Provide the [x, y] coordinate of the cell's center where the given text is located.  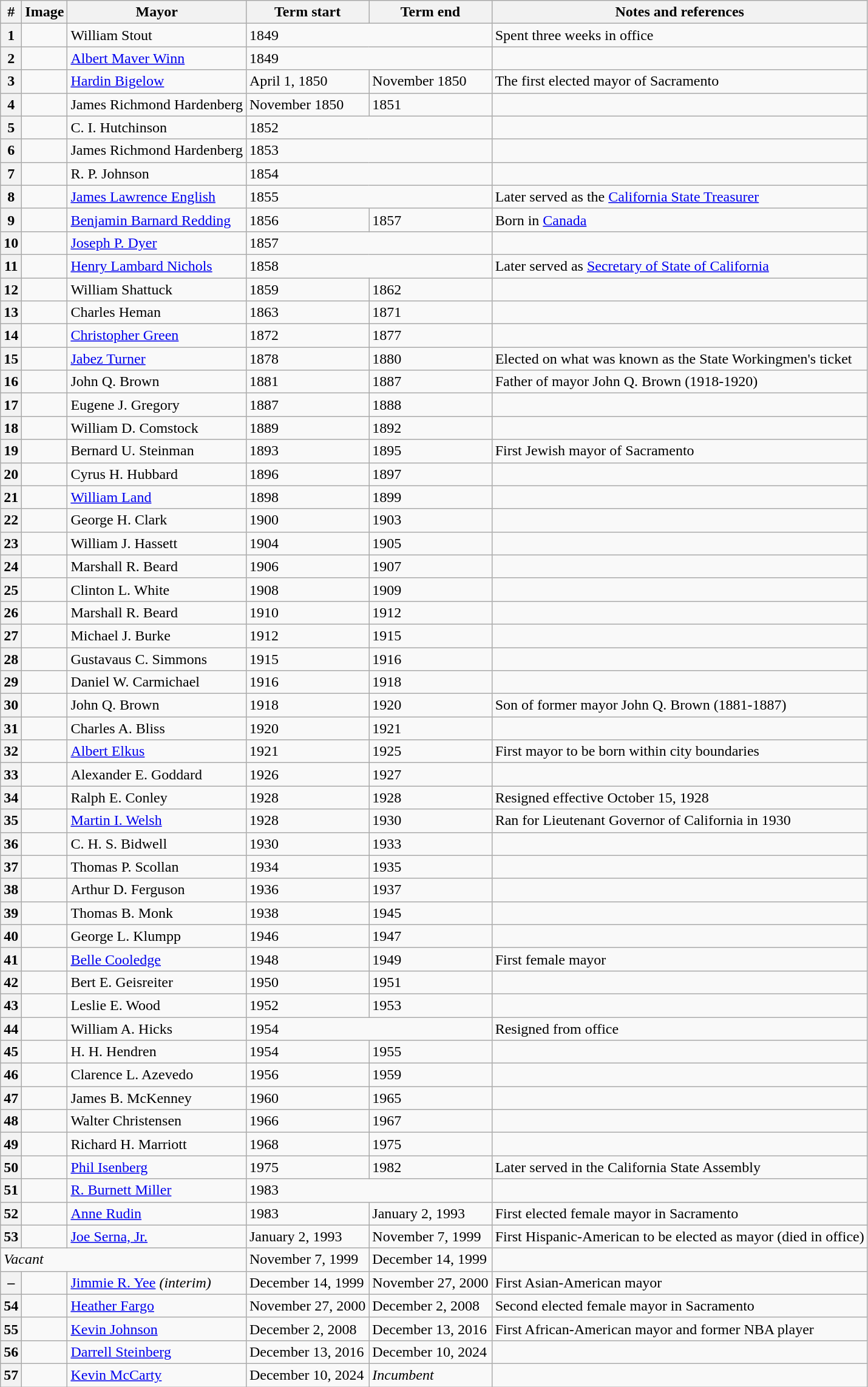
7 [11, 174]
Richard H. Marriott [157, 1144]
44 [11, 1029]
Incumbent [430, 1375]
1892 [430, 428]
Resigned from office [680, 1029]
25 [11, 589]
Spent three weeks in office [680, 35]
1926 [307, 775]
31 [11, 728]
1938 [307, 913]
Later served as Secretary of State of California [680, 266]
James B. McKenney [157, 1098]
23 [11, 543]
1966 [307, 1121]
51 [11, 1190]
1952 [307, 1005]
Darrell Steinberg [157, 1352]
1905 [430, 543]
1936 [307, 890]
1862 [430, 290]
24 [11, 566]
Resigned effective October 15, 1928 [680, 798]
1872 [307, 336]
42 [11, 982]
54 [11, 1306]
Term end [430, 12]
15 [11, 359]
Born in Canada [680, 220]
47 [11, 1098]
1852 [369, 127]
1863 [307, 313]
Image [45, 12]
18 [11, 428]
Joe Serna, Jr. [157, 1236]
35 [11, 821]
Ran for Lieutenant Governor of California in 1930 [680, 821]
1897 [430, 474]
1927 [430, 775]
53 [11, 1236]
Kevin Johnson [157, 1329]
41 [11, 959]
1880 [430, 359]
1854 [369, 174]
1935 [430, 867]
26 [11, 612]
3 [11, 81]
1851 [430, 104]
1950 [307, 982]
34 [11, 798]
Mayor [157, 12]
First elected female mayor in Sacramento [680, 1213]
28 [11, 659]
1904 [307, 543]
1949 [430, 959]
C. H. S. Bidwell [157, 844]
1 [11, 35]
Father of mayor John Q. Brown (1918-1920) [680, 382]
Clarence L. Azevedo [157, 1075]
1899 [430, 497]
April 1, 1850 [307, 81]
21 [11, 497]
1858 [369, 266]
1946 [307, 936]
1953 [430, 1005]
55 [11, 1329]
1945 [430, 913]
Second elected female mayor in Sacramento [680, 1306]
Son of former mayor John Q. Brown (1881-1887) [680, 705]
1910 [307, 612]
22 [11, 520]
Henry Lambard Nichols [157, 266]
49 [11, 1144]
52 [11, 1213]
4 [11, 104]
Heather Fargo [157, 1306]
R. Burnett Miller [157, 1190]
1878 [307, 359]
Joseph P. Dyer [157, 243]
1925 [430, 751]
1900 [307, 520]
46 [11, 1075]
Charles Heman [157, 313]
Michael J. Burke [157, 636]
Hardin Bigelow [157, 81]
The first elected mayor of Sacramento [680, 81]
First mayor to be born within city boundaries [680, 751]
20 [11, 474]
1877 [430, 336]
48 [11, 1121]
1856 [307, 220]
Jabez Turner [157, 359]
Ralph E. Conley [157, 798]
1947 [430, 936]
Belle Cooledge [157, 959]
Martin I. Welsh [157, 821]
1967 [430, 1121]
Leslie E. Wood [157, 1005]
Gustavaus C. Simmons [157, 659]
Daniel W. Carmichael [157, 682]
1898 [307, 497]
Albert Maver Winn [157, 58]
14 [11, 336]
1948 [307, 959]
Kevin McCarty [157, 1375]
1906 [307, 566]
1889 [307, 428]
Thomas P. Scollan [157, 867]
9 [11, 220]
Later served in the California State Assembly [680, 1167]
Eugene J. Gregory [157, 405]
Walter Christensen [157, 1121]
Cyrus H. Hubbard [157, 474]
2 [11, 58]
Vacant [124, 1260]
H. H. Hendren [157, 1052]
33 [11, 775]
Later served as the California State Treasurer [680, 197]
Clinton L. White [157, 589]
First African-American mayor and former NBA player [680, 1329]
1888 [430, 405]
William J. Hassett [157, 543]
1895 [430, 451]
First Jewish mayor of Sacramento [680, 451]
1859 [307, 290]
1896 [307, 474]
First female mayor [680, 959]
1908 [307, 589]
1956 [307, 1075]
1955 [430, 1052]
11 [11, 266]
Benjamin Barnard Redding [157, 220]
1934 [307, 867]
James Lawrence English [157, 197]
1907 [430, 566]
1933 [430, 844]
1893 [307, 451]
Notes and references [680, 12]
27 [11, 636]
– [11, 1283]
Jimmie R. Yee (interim) [157, 1283]
16 [11, 382]
Alexander E. Goddard [157, 775]
39 [11, 913]
First Hispanic-American to be elected as mayor (died in office) [680, 1236]
1965 [430, 1098]
Phil Isenberg [157, 1167]
6 [11, 151]
19 [11, 451]
Elected on what was known as the State Workingmen's ticket [680, 359]
36 [11, 844]
Christopher Green [157, 336]
First Asian-American mayor [680, 1283]
5 [11, 127]
C. I. Hutchinson [157, 127]
Arthur D. Ferguson [157, 890]
1855 [369, 197]
1951 [430, 982]
R. P. Johnson [157, 174]
William Shattuck [157, 290]
Bert E. Geisreiter [157, 982]
1959 [430, 1075]
George H. Clark [157, 520]
43 [11, 1005]
57 [11, 1375]
40 [11, 936]
1871 [430, 313]
10 [11, 243]
Albert Elkus [157, 751]
William Stout [157, 35]
37 [11, 867]
1982 [430, 1167]
29 [11, 682]
1937 [430, 890]
17 [11, 405]
38 [11, 890]
32 [11, 751]
1909 [430, 589]
13 [11, 313]
Term start [307, 12]
12 [11, 290]
1960 [307, 1098]
1853 [369, 151]
George L. Klumpp [157, 936]
Thomas B. Monk [157, 913]
50 [11, 1167]
45 [11, 1052]
Bernard U. Steinman [157, 451]
# [11, 12]
1881 [307, 382]
30 [11, 705]
Anne Rudin [157, 1213]
William A. Hicks [157, 1029]
1903 [430, 520]
1968 [307, 1144]
William D. Comstock [157, 428]
William Land [157, 497]
8 [11, 197]
Charles A. Bliss [157, 728]
56 [11, 1352]
